Pinpoint the cell where the given text exists, returning its (x, y) midpoint coordinate. 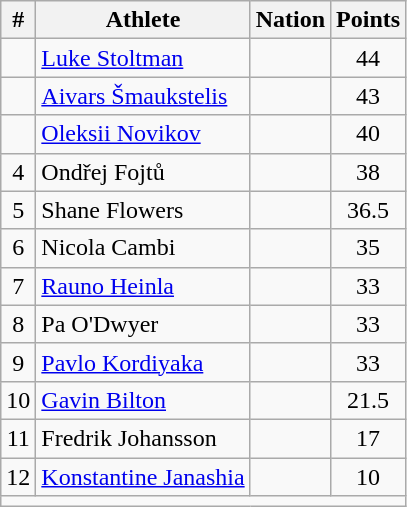
8 (18, 324)
36.5 (368, 210)
21.5 (368, 400)
9 (18, 362)
# (18, 20)
4 (18, 172)
Shane Flowers (143, 210)
Nation (290, 20)
Oleksii Novikov (143, 134)
43 (368, 96)
6 (18, 248)
17 (368, 438)
Ondřej Fojtů (143, 172)
Rauno Heinla (143, 286)
35 (368, 248)
Pavlo Kordiyaka (143, 362)
Athlete (143, 20)
Konstantine Janashia (143, 477)
7 (18, 286)
44 (368, 58)
Fredrik Johansson (143, 438)
5 (18, 210)
Luke Stoltman (143, 58)
Points (368, 20)
Nicola Cambi (143, 248)
Aivars Šmaukstelis (143, 96)
40 (368, 134)
11 (18, 438)
12 (18, 477)
Gavin Bilton (143, 400)
38 (368, 172)
Pa O'Dwyer (143, 324)
